Scan for the cell matching the given text and deliver its (x, y) coordinate at center. 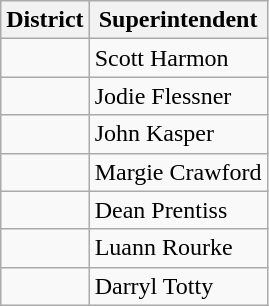
Superintendent (178, 20)
Luann Rourke (178, 248)
Jodie Flessner (178, 96)
Margie Crawford (178, 172)
Darryl Totty (178, 286)
District (45, 20)
John Kasper (178, 134)
Scott Harmon (178, 58)
Dean Prentiss (178, 210)
